From the cell containing the given text, extract its center point as (x, y) coordinate. 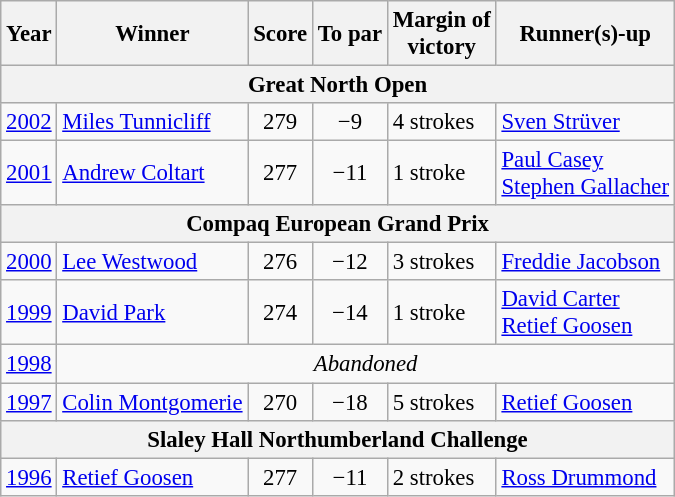
Paul Casey Stephen Gallacher (585, 174)
Colin Montgomerie (152, 402)
3 strokes (442, 262)
−9 (350, 122)
Year (29, 34)
Abandoned (366, 364)
Winner (152, 34)
Great North Open (338, 85)
Score (280, 34)
Sven Strüver (585, 122)
Ross Drummond (585, 477)
1997 (29, 402)
2001 (29, 174)
274 (280, 312)
1999 (29, 312)
David Park (152, 312)
2002 (29, 122)
−14 (350, 312)
Slaley Hall Northumberland Challenge (338, 439)
2 strokes (442, 477)
Compaq European Grand Prix (338, 224)
279 (280, 122)
2000 (29, 262)
Margin ofvictory (442, 34)
−12 (350, 262)
276 (280, 262)
Runner(s)-up (585, 34)
Andrew Coltart (152, 174)
Lee Westwood (152, 262)
−18 (350, 402)
5 strokes (442, 402)
270 (280, 402)
Miles Tunnicliff (152, 122)
1996 (29, 477)
4 strokes (442, 122)
1998 (29, 364)
David Carter Retief Goosen (585, 312)
Freddie Jacobson (585, 262)
To par (350, 34)
